Identify which cell holds the provided text, then report its [X, Y] central coordinate. 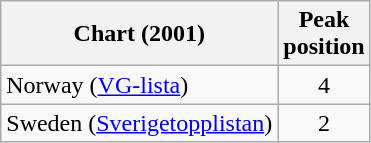
Norway (VG-lista) [140, 85]
4 [324, 85]
2 [324, 123]
Sweden (Sverigetopplistan) [140, 123]
Peakposition [324, 34]
Chart (2001) [140, 34]
